Return the [X, Y] coordinate for the center point of the cell that contains the specified text.  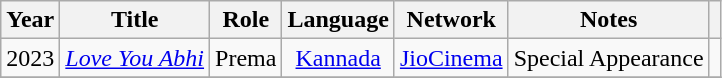
Notes [608, 20]
Kannada [338, 58]
Year [30, 20]
Language [338, 20]
Role [246, 20]
Prema [246, 58]
2023 [30, 58]
JioCinema [451, 58]
Special Appearance [608, 58]
Title [135, 20]
Love You Abhi [135, 58]
Network [451, 20]
